From the cell containing the given text, extract its center point as [X, Y] coordinate. 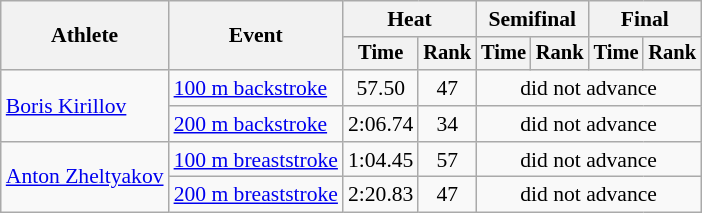
Athlete [85, 36]
Event [256, 36]
200 m breaststroke [256, 195]
34 [447, 124]
57 [447, 160]
Boris Kirillov [85, 106]
Anton Zheltyakov [85, 178]
200 m backstroke [256, 124]
100 m breaststroke [256, 160]
Final [645, 19]
2:06.74 [380, 124]
Semifinal [532, 19]
1:04.45 [380, 160]
100 m backstroke [256, 88]
2:20.83 [380, 195]
Heat [410, 19]
57.50 [380, 88]
